Capture the cell that displays the provided text and extract its (X, Y) central coordinate. 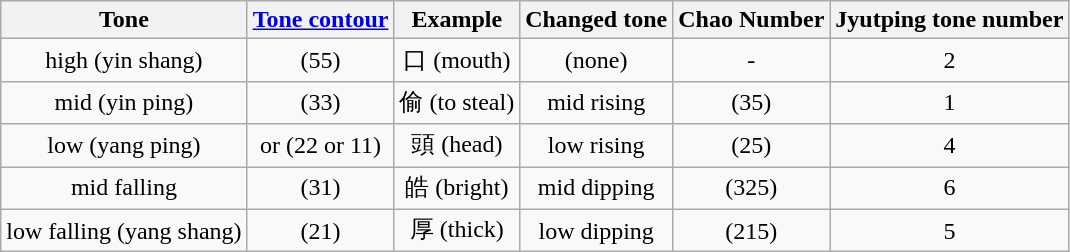
6 (950, 188)
(33) (320, 102)
low dipping (596, 230)
2 (950, 60)
Tone (124, 20)
Tone contour (320, 20)
Example (457, 20)
(25) (752, 146)
(55) (320, 60)
4 (950, 146)
1 (950, 102)
or (22 or 11) (320, 146)
(215) (752, 230)
low falling (yang shang) (124, 230)
口 (mouth) (457, 60)
Changed tone (596, 20)
(35) (752, 102)
(325) (752, 188)
(none) (596, 60)
mid falling (124, 188)
Chao Number (752, 20)
low (yang ping) (124, 146)
mid rising (596, 102)
low rising (596, 146)
mid dipping (596, 188)
偷 (to steal) (457, 102)
厚 (thick) (457, 230)
皓 (bright) (457, 188)
- (752, 60)
5 (950, 230)
頭 (head) (457, 146)
(31) (320, 188)
mid (yin ping) (124, 102)
Jyutping tone number (950, 20)
high (yin shang) (124, 60)
(21) (320, 230)
